Extract the [x, y] coordinate from the center of the cell holding the provided text.  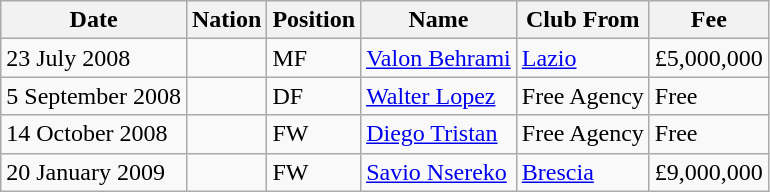
Fee [708, 20]
Club From [582, 20]
14 October 2008 [94, 134]
Date [94, 20]
5 September 2008 [94, 96]
Nation [226, 20]
MF [314, 58]
20 January 2009 [94, 172]
£9,000,000 [708, 172]
£5,000,000 [708, 58]
Brescia [582, 172]
Diego Tristan [439, 134]
Name [439, 20]
Valon Behrami [439, 58]
Lazio [582, 58]
Savio Nsereko [439, 172]
DF [314, 96]
Position [314, 20]
23 July 2008 [94, 58]
Walter Lopez [439, 96]
